From the cell containing the given text, extract its center point as (X, Y) coordinate. 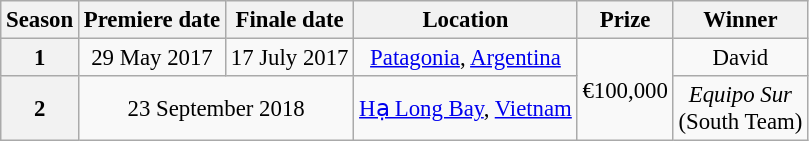
Season (40, 20)
1 (40, 58)
Patagonia, Argentina (466, 58)
Hạ Long Bay, Vietnam (466, 108)
17 July 2017 (289, 58)
Winner (740, 20)
Prize (625, 20)
David (740, 58)
29 May 2017 (152, 58)
Location (466, 20)
Premiere date (152, 20)
2 (40, 108)
€100,000 (625, 90)
23 September 2018 (216, 108)
Equipo Sur(South Team) (740, 108)
Finale date (289, 20)
